Detect which cell encompasses the target text, then output its (x, y) center coordinate. 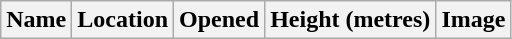
Height (metres) (350, 20)
Name (36, 20)
Opened (220, 20)
Location (123, 20)
Image (474, 20)
